Find where the given text appears and provide that cell's center as [x, y] coordinate. 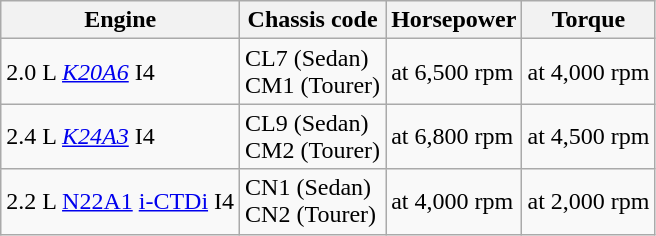
Torque [588, 20]
at 6,500 rpm [454, 72]
2.2 L N22A1 i-CTDi I4 [120, 202]
Engine [120, 20]
Horsepower [454, 20]
2.0 L K20A6 I4 [120, 72]
CL9 (Sedan)CM2 (Tourer) [313, 136]
2.4 L K24A3 I4 [120, 136]
at 6,800 rpm [454, 136]
at 2,000 rpm [588, 202]
CN1 (Sedan)CN2 (Tourer) [313, 202]
CL7 (Sedan)CM1 (Tourer) [313, 72]
Chassis code [313, 20]
at 4,500 rpm [588, 136]
